Determine the [X, Y] coordinate at the center of the cell enclosing the given text.  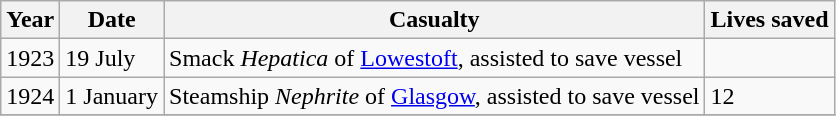
Casualty [434, 20]
1924 [30, 96]
Lives saved [770, 20]
1923 [30, 58]
12 [770, 96]
Smack Hepatica of Lowestoft, assisted to save vessel [434, 58]
Date [112, 20]
1 January [112, 96]
Year [30, 20]
19 July [112, 58]
Steamship Nephrite of Glasgow, assisted to save vessel [434, 96]
